Detect which cell encompasses the target text, then output its (x, y) center coordinate. 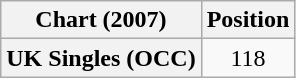
Chart (2007) (101, 20)
Position (248, 20)
118 (248, 58)
UK Singles (OCC) (101, 58)
